Extract the (x, y) coordinate from the center of the cell holding the provided text.  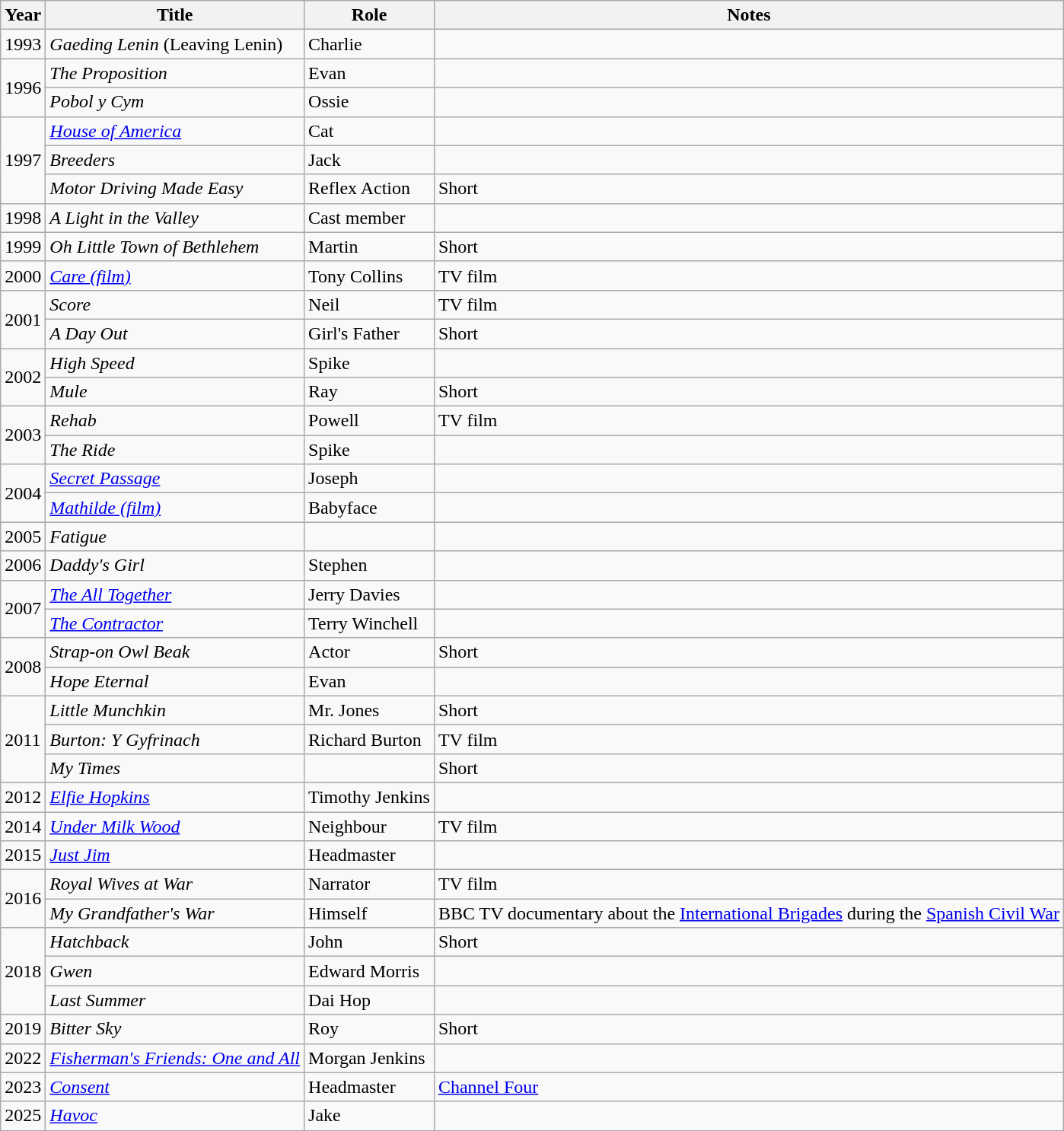
Havoc (175, 1116)
Under Milk Wood (175, 826)
Little Munchkin (175, 710)
Year (23, 15)
2011 (23, 739)
2018 (23, 971)
BBC TV documentary about the International Brigades during the Spanish Civil War (749, 913)
1997 (23, 160)
2001 (23, 319)
Mr. Jones (370, 710)
Neighbour (370, 826)
Hope Eternal (175, 681)
Tony Collins (370, 276)
Gwen (175, 971)
2022 (23, 1058)
2006 (23, 565)
Motor Driving Made Easy (175, 189)
The Proposition (175, 73)
My Times (175, 768)
Joseph (370, 479)
Consent (175, 1087)
1993 (23, 44)
Daddy's Girl (175, 565)
The Contractor (175, 623)
Edward Morris (370, 971)
John (370, 942)
2005 (23, 537)
Cat (370, 131)
Elfie Hopkins (175, 797)
2004 (23, 493)
Stephen (370, 565)
2007 (23, 609)
The All Together (175, 594)
Score (175, 304)
Cast member (370, 218)
A Light in the Valley (175, 218)
Fatigue (175, 537)
2000 (23, 276)
Reflex Action (370, 189)
Babyface (370, 508)
Care (film) (175, 276)
Powell (370, 421)
2025 (23, 1116)
2008 (23, 667)
Girl's Father (370, 333)
Neil (370, 304)
2014 (23, 826)
Dai Hop (370, 1000)
Himself (370, 913)
The Ride (175, 450)
House of America (175, 131)
1998 (23, 218)
Royal Wives at War (175, 884)
2003 (23, 435)
Charlie (370, 44)
My Grandfather's War (175, 913)
Jack (370, 160)
Secret Passage (175, 479)
Breeders (175, 160)
Terry Winchell (370, 623)
Hatchback (175, 942)
Gaeding Lenin (Leaving Lenin) (175, 44)
2012 (23, 797)
Jerry Davies (370, 594)
Ray (370, 392)
Oh Little Town of Bethlehem (175, 247)
Richard Burton (370, 739)
Ossie (370, 102)
Fisherman's Friends: One and All (175, 1058)
Mathilde (film) (175, 508)
2002 (23, 378)
Pobol y Cym (175, 102)
Actor (370, 652)
Timothy Jenkins (370, 797)
Jake (370, 1116)
Burton: Y Gyfrinach (175, 739)
Role (370, 15)
Mule (175, 392)
2015 (23, 855)
Bitter Sky (175, 1029)
Strap-on Owl Beak (175, 652)
A Day Out (175, 333)
Notes (749, 15)
1999 (23, 247)
High Speed (175, 363)
Channel Four (749, 1087)
Narrator (370, 884)
Rehab (175, 421)
Title (175, 15)
2023 (23, 1087)
2019 (23, 1029)
Roy (370, 1029)
2016 (23, 899)
Just Jim (175, 855)
Last Summer (175, 1000)
1996 (23, 88)
Martin (370, 247)
Morgan Jenkins (370, 1058)
